Locate the cell with the specified text and output its (X, Y) center coordinate. 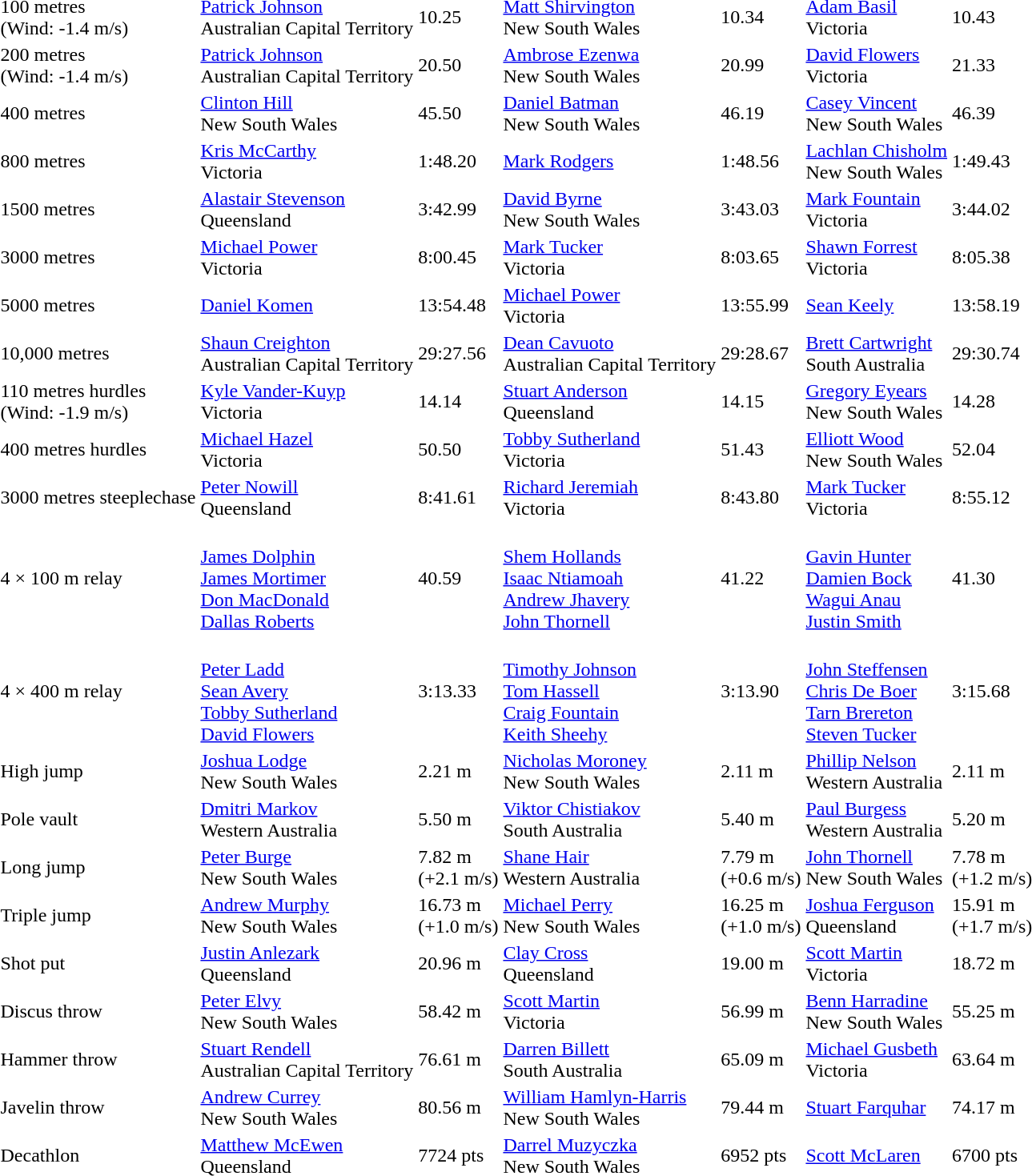
8:00.45 (458, 258)
Casey VincentNew South Wales (877, 114)
William Hamlyn-HarrisNew South Wales (610, 1108)
1:48.56 (761, 162)
50.50 (458, 450)
Kris McCarthyVictoria (307, 162)
58.42 m (458, 1012)
Joshua FergusonQueensland (877, 916)
Timothy JohnsonTom HassellCraig FountainKeith Sheehy (610, 691)
Stuart AndersonQueensland (610, 402)
Shawn ForrestVictoria (877, 258)
20.96 m (458, 964)
Andrew MurphyNew South Wales (307, 916)
3:42.99 (458, 210)
5.50 m (458, 820)
Viktor ChistiakovSouth Australia (610, 820)
John ThornellNew South Wales (877, 868)
Sean Keely (877, 306)
Lachlan ChisholmNew South Wales (877, 162)
Michael PerryNew South Wales (610, 916)
David ByrneNew South Wales (610, 210)
Shaun CreightonAustralian Capital Territory (307, 354)
2.21 m (458, 772)
Peter ElvyNew South Wales (307, 1012)
Dean CavuotoAustralian Capital Territory (610, 354)
Phillip NelsonWestern Australia (877, 772)
16.73 m (+1.0 m/s) (458, 916)
14.14 (458, 402)
7.82 m (+2.1 m/s) (458, 868)
3:43.03 (761, 210)
Stuart RendellAustralian Capital Territory (307, 1060)
45.50 (458, 114)
1:48.20 (458, 162)
Elliott WoodNew South Wales (877, 450)
76.61 m (458, 1060)
Benn HarradineNew South Wales (877, 1012)
13:54.48 (458, 306)
46.19 (761, 114)
8:03.65 (761, 258)
John SteffensenChris De BoerTarn BreretonSteven Tucker (877, 691)
Ambrose EzenwaNew South Wales (610, 66)
Daniel Komen (307, 306)
29:28.67 (761, 354)
Gregory EyearsNew South Wales (877, 402)
79.44 m (761, 1108)
2.11 m (761, 772)
14.15 (761, 402)
8:43.80 (761, 498)
Clinton HillNew South Wales (307, 114)
16.25 m (+1.0 m/s) (761, 916)
Richard JeremiahVictoria (610, 498)
Stuart Farquhar (877, 1108)
3:13.90 (761, 691)
65.09 m (761, 1060)
Andrew CurreyNew South Wales (307, 1108)
Peter LaddSean AveryTobby SutherlandDavid Flowers (307, 691)
David FlowersVictoria (877, 66)
James DolphinJames MortimerDon MacDonaldDallas Roberts (307, 578)
Mark Rodgers (610, 162)
Joshua LodgeNew South Wales (307, 772)
29:27.56 (458, 354)
Gavin HunterDamien BockWagui AnauJustin Smith (877, 578)
51.43 (761, 450)
Tobby SutherlandVictoria (610, 450)
Darren BillettSouth Australia (610, 1060)
13:55.99 (761, 306)
3:13.33 (458, 691)
20.50 (458, 66)
Brett CartwrightSouth Australia (877, 354)
80.56 m (458, 1108)
Patrick JohnsonAustralian Capital Territory (307, 66)
Mark FountainVictoria (877, 210)
Nicholas MoroneyNew South Wales (610, 772)
7.79 m (+0.6 m/s) (761, 868)
Michael HazelVictoria (307, 450)
Shane HairWestern Australia (610, 868)
Michael GusbethVictoria (877, 1060)
Kyle Vander-KuypVictoria (307, 402)
Daniel BatmanNew South Wales (610, 114)
Alastair StevensonQueensland (307, 210)
41.22 (761, 578)
20.99 (761, 66)
Peter BurgeNew South Wales (307, 868)
8:41.61 (458, 498)
Dmitri MarkovWestern Australia (307, 820)
Peter NowillQueensland (307, 498)
Paul BurgessWestern Australia (877, 820)
40.59 (458, 578)
Clay CrossQueensland (610, 964)
5.40 m (761, 820)
Justin AnlezarkQueensland (307, 964)
56.99 m (761, 1012)
Shem HollandsIsaac NtiamoahAndrew JhaveryJohn Thornell (610, 578)
19.00 m (761, 964)
